Find where the given text appears and provide that cell's center as [X, Y] coordinate. 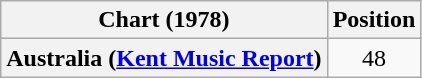
Position [374, 20]
Chart (1978) [164, 20]
Australia (Kent Music Report) [164, 58]
48 [374, 58]
